Extract the (X, Y) coordinate from the center of the cell holding the provided text.  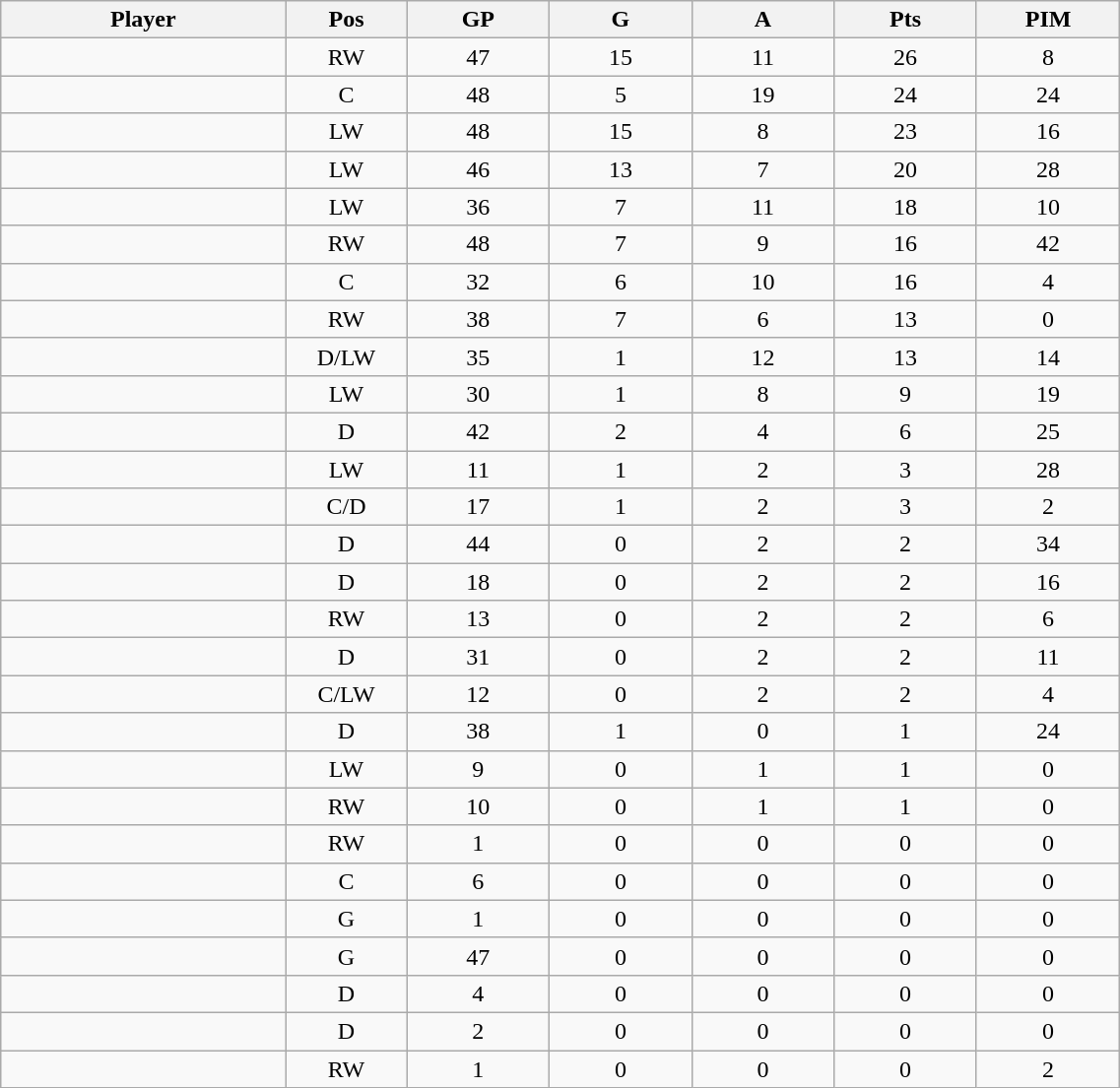
D/LW (347, 356)
A (762, 20)
35 (479, 356)
Pts (906, 20)
31 (479, 657)
26 (906, 57)
44 (479, 544)
32 (479, 282)
20 (906, 169)
36 (479, 207)
C/LW (347, 694)
25 (1048, 431)
14 (1048, 356)
Player (144, 20)
30 (479, 394)
GP (479, 20)
23 (906, 132)
5 (621, 95)
PIM (1048, 20)
46 (479, 169)
17 (479, 507)
34 (1048, 544)
C/D (347, 507)
Pos (347, 20)
